Scan for the cell matching the given text and deliver its (x, y) coordinate at center. 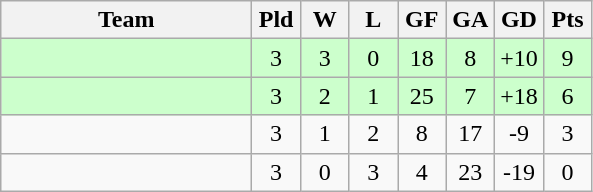
GA (470, 20)
GD (520, 20)
Pld (276, 20)
9 (568, 58)
L (374, 20)
6 (568, 96)
GF (422, 20)
+18 (520, 96)
4 (422, 172)
+10 (520, 58)
Pts (568, 20)
Team (126, 20)
23 (470, 172)
18 (422, 58)
W (324, 20)
17 (470, 134)
-19 (520, 172)
-9 (520, 134)
25 (422, 96)
7 (470, 96)
